Scan for the cell matching the given text and deliver its (x, y) coordinate at center. 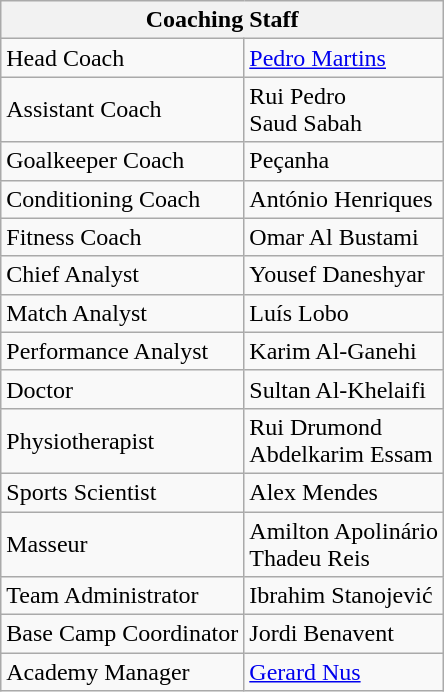
Match Analyst (122, 313)
Peçanha (344, 161)
Luís Lobo (344, 313)
Jordi Benavent (344, 634)
Performance Analyst (122, 351)
Coaching Staff (222, 20)
Pedro Martins (344, 58)
Sultan Al-Khelaifi (344, 389)
Base Camp Coordinator (122, 634)
Ibrahim Stanojević (344, 596)
Academy Manager (122, 672)
Chief Analyst (122, 275)
Conditioning Coach (122, 199)
Assistant Coach (122, 110)
Rui Pedro Saud Sabah (344, 110)
António Henriques (344, 199)
Doctor (122, 389)
Omar Al Bustami (344, 237)
Team Administrator (122, 596)
Alex Mendes (344, 492)
Rui Drumond Abdelkarim Essam (344, 440)
Karim Al-Ganehi (344, 351)
Gerard Nus (344, 672)
Goalkeeper Coach (122, 161)
Physiotherapist (122, 440)
Head Coach (122, 58)
Amilton Apolinário Thadeu Reis (344, 544)
Sports Scientist (122, 492)
Masseur (122, 544)
Yousef Daneshyar (344, 275)
Fitness Coach (122, 237)
